Provide the [x, y] coordinate of the cell's center where the given text is located.  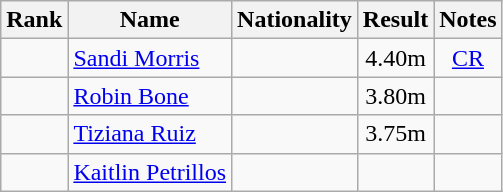
Rank [34, 20]
Nationality [295, 20]
Robin Bone [150, 96]
3.80m [395, 96]
3.75m [395, 134]
Kaitlin Petrillos [150, 172]
Sandi Morris [150, 58]
Name [150, 20]
Tiziana Ruiz [150, 134]
Result [395, 20]
4.40m [395, 58]
CR [468, 58]
Notes [468, 20]
